Search for the cell housing the specified text and yield its [x, y] center coordinate. 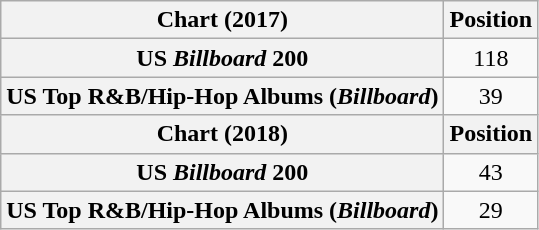
Chart (2017) [222, 20]
118 [491, 58]
43 [491, 172]
39 [491, 96]
29 [491, 210]
Chart (2018) [222, 134]
